For the text-containing cell, return its midpoint in (X, Y) coordinate format. 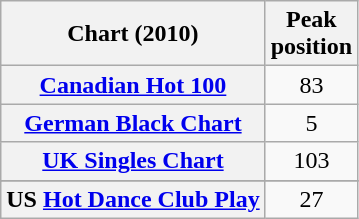
US Hot Dance Club Play (133, 199)
Canadian Hot 100 (133, 85)
German Black Chart (133, 123)
Peakposition (311, 34)
5 (311, 123)
83 (311, 85)
UK Singles Chart (133, 161)
27 (311, 199)
103 (311, 161)
Chart (2010) (133, 34)
